Return [x, y] of the center of cell containing provided text 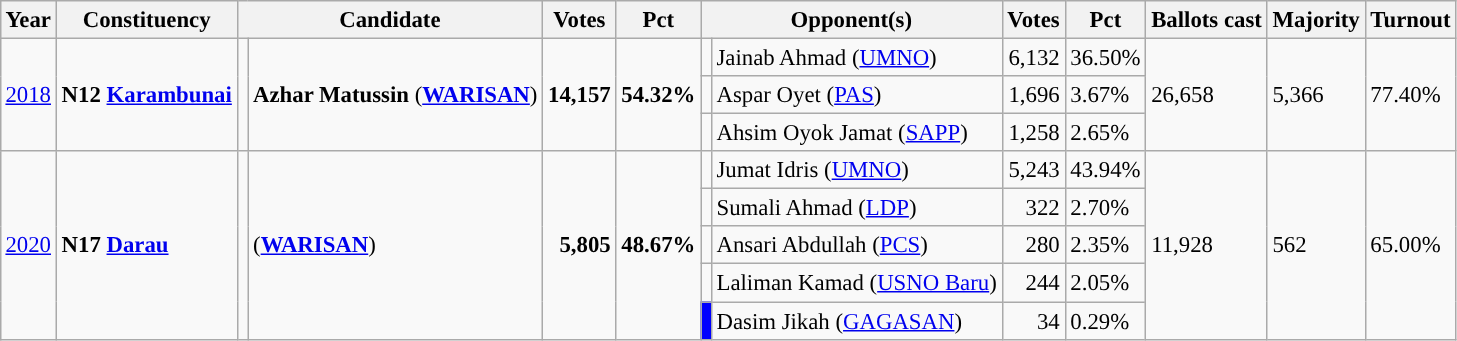
34 [1034, 321]
562 [1316, 245]
1,258 [1034, 133]
Dasim Jikah (GAGASAN) [856, 321]
2.65% [1106, 133]
54.32% [658, 94]
Constituency [146, 20]
Ballots cast [1206, 20]
36.50% [1106, 57]
Laliman Kamad (USNO Baru) [856, 283]
322 [1034, 208]
2.05% [1106, 283]
2.35% [1106, 245]
2020 [28, 245]
N17 Darau [146, 245]
Aspar Oyet (PAS) [856, 95]
43.94% [1106, 170]
0.29% [1106, 321]
280 [1034, 245]
Turnout [1410, 20]
1,696 [1034, 95]
2.70% [1106, 208]
Candidate [390, 20]
5,243 [1034, 170]
5,366 [1316, 94]
Jumat Idris (UMNO) [856, 170]
Ahsim Oyok Jamat (SAPP) [856, 133]
5,805 [580, 245]
6,132 [1034, 57]
11,928 [1206, 245]
Sumali Ahmad (LDP) [856, 208]
14,157 [580, 94]
2018 [28, 94]
Opponent(s) [852, 20]
Jainab Ahmad (UMNO) [856, 57]
Ansari Abdullah (PCS) [856, 245]
N12 Karambunai [146, 94]
77.40% [1410, 94]
26,658 [1206, 94]
244 [1034, 283]
Year [28, 20]
Majority [1316, 20]
48.67% [658, 245]
Azhar Matussin (WARISAN) [396, 94]
65.00% [1410, 245]
3.67% [1106, 95]
(WARISAN) [396, 245]
